Output the [x, y] coordinate of the center of the cell containing the given text.  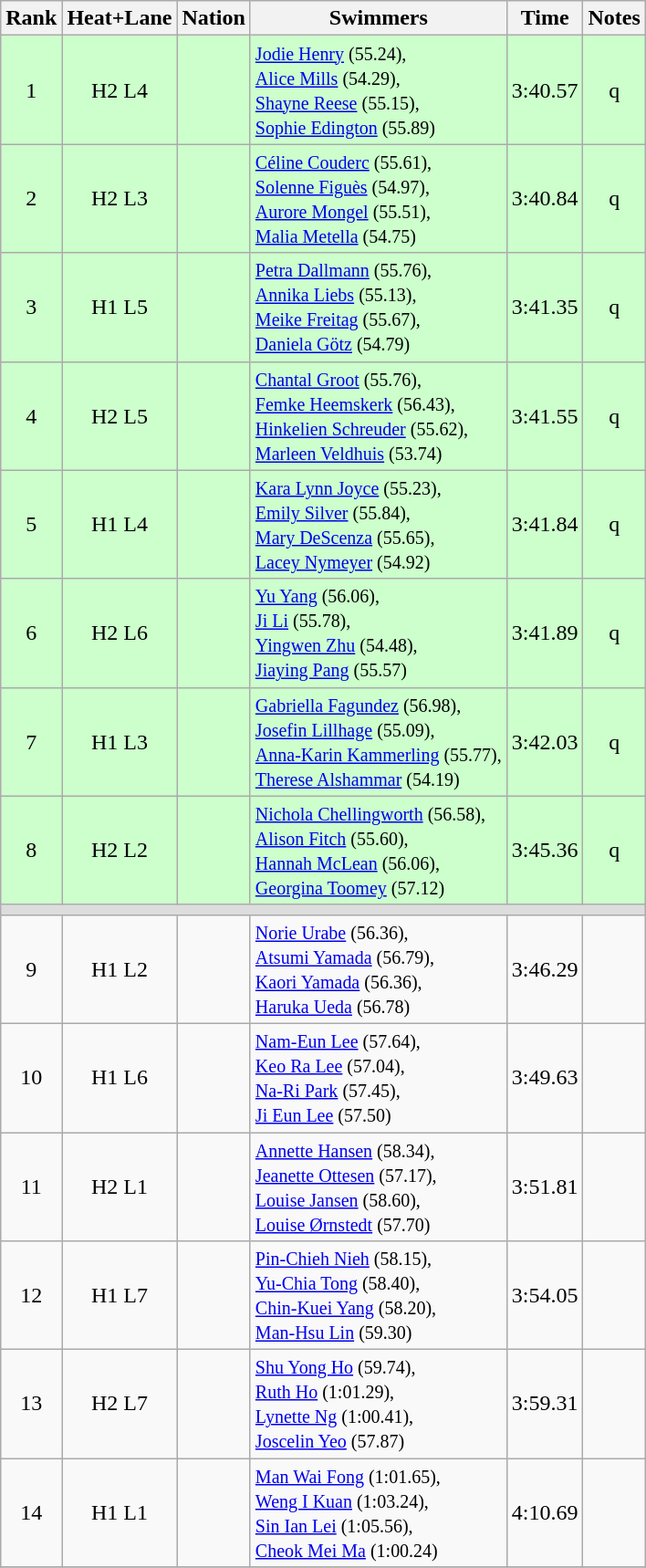
Nichola Chellingworth (56.58), Alison Fitch (55.60), Hannah McLean (56.06), Georgina Toomey (57.12) [378, 851]
4 [31, 416]
Norie Urabe (56.36), Atsumi Yamada (56.79), Kaori Yamada (56.36), Haruka Ueda (56.78) [378, 969]
Céline Couderc (55.61), Solenne Figuès (54.97), Aurore Mongel (55.51), Malia Metella (54.75) [378, 199]
9 [31, 969]
3:41.55 [545, 416]
6 [31, 633]
3:49.63 [545, 1077]
H2 L5 [120, 416]
H2 L6 [120, 633]
H1 L5 [120, 307]
Nam-Eun Lee (57.64), Keo Ra Lee (57.04), Na-Ri Park (57.45), Ji Eun Lee (57.50) [378, 1077]
3:59.31 [545, 1404]
11 [31, 1186]
3:41.84 [545, 524]
H2 L4 [120, 89]
H1 L7 [120, 1296]
3:46.29 [545, 969]
Swimmers [378, 18]
Shu Yong Ho (59.74), Ruth Ho (1:01.29), Lynette Ng (1:00.41), Joscelin Yeo (57.87) [378, 1404]
H2 L7 [120, 1404]
3:40.57 [545, 89]
H1 L6 [120, 1077]
H2 L1 [120, 1186]
1 [31, 89]
Petra Dallmann (55.76), Annika Liebs (55.13), Meike Freitag (55.67), Daniela Götz (54.79) [378, 307]
4:10.69 [545, 1513]
Rank [31, 18]
Man Wai Fong (1:01.65), Weng I Kuan (1:03.24), Sin Ian Lei (1:05.56), Cheok Mei Ma (1:00.24) [378, 1513]
8 [31, 851]
Jodie Henry (55.24), Alice Mills (54.29), Shayne Reese (55.15), Sophie Edington (55.89) [378, 89]
H1 L4 [120, 524]
Notes [614, 18]
2 [31, 199]
3:40.84 [545, 199]
14 [31, 1513]
3:54.05 [545, 1296]
3:41.89 [545, 633]
H2 L3 [120, 199]
3:42.03 [545, 741]
Chantal Groot (55.76), Femke Heemskerk (56.43), Hinkelien Schreuder (55.62), Marleen Veldhuis (53.74) [378, 416]
10 [31, 1077]
H1 L3 [120, 741]
Gabriella Fagundez (56.98), Josefin Lillhage (55.09), Anna-Karin Kammerling (55.77), Therese Alshammar (54.19) [378, 741]
5 [31, 524]
3:41.35 [545, 307]
3:45.36 [545, 851]
12 [31, 1296]
H1 L2 [120, 969]
H1 L1 [120, 1513]
13 [31, 1404]
3 [31, 307]
Time [545, 18]
Kara Lynn Joyce (55.23), Emily Silver (55.84), Mary DeScenza (55.65), Lacey Nymeyer (54.92) [378, 524]
Yu Yang (56.06), Ji Li (55.78), Yingwen Zhu (54.48), Jiaying Pang (55.57) [378, 633]
Nation [214, 18]
Annette Hansen (58.34), Jeanette Ottesen (57.17), Louise Jansen (58.60), Louise Ørnstedt (57.70) [378, 1186]
Pin-Chieh Nieh (58.15), Yu-Chia Tong (58.40), Chin-Kuei Yang (58.20), Man-Hsu Lin (59.30) [378, 1296]
H2 L2 [120, 851]
Heat+Lane [120, 18]
7 [31, 741]
3:51.81 [545, 1186]
